Pinpoint the cell where the given text exists, returning its [x, y] midpoint coordinate. 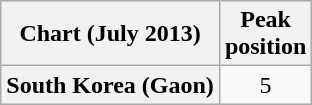
5 [265, 85]
Peakposition [265, 34]
South Korea (Gaon) [110, 85]
Chart (July 2013) [110, 34]
